Return (X, Y) of the center of cell containing provided text 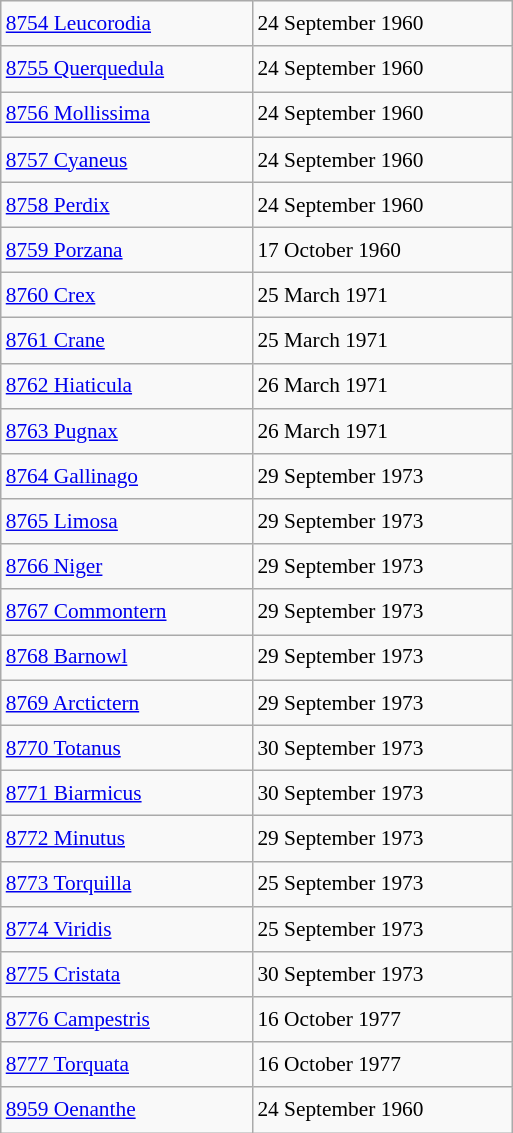
8776 Campestris (127, 1020)
8768 Barnowl (127, 658)
8758 Perdix (127, 204)
8777 Torquata (127, 1064)
8764 Gallinago (127, 476)
8769 Arctictern (127, 702)
8766 Niger (127, 566)
8759 Porzana (127, 250)
8760 Crex (127, 296)
8771 Biarmicus (127, 792)
8773 Torquilla (127, 884)
8763 Pugnax (127, 430)
8755 Querquedula (127, 68)
8757 Cyaneus (127, 160)
8754 Leucorodia (127, 24)
8761 Crane (127, 340)
8765 Limosa (127, 522)
8767 Commontern (127, 612)
8959 Oenanthe (127, 1110)
8772 Minutus (127, 838)
8756 Mollissima (127, 114)
8770 Totanus (127, 748)
17 October 1960 (382, 250)
8775 Cristata (127, 974)
8774 Viridis (127, 928)
8762 Hiaticula (127, 386)
